Detect which cell encompasses the target text, then output its (X, Y) center coordinate. 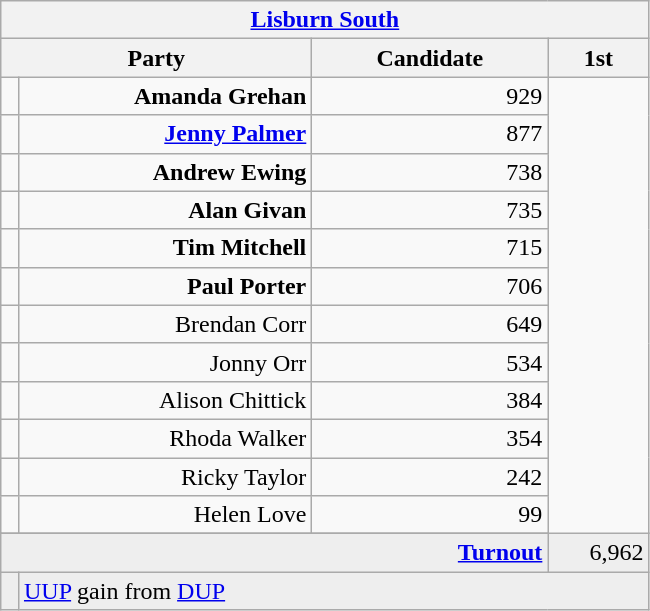
Rhoda Walker (164, 438)
384 (430, 400)
735 (430, 210)
Alison Chittick (164, 400)
1st (598, 58)
877 (430, 134)
Jonny Orr (164, 362)
Turnout (274, 553)
Helen Love (164, 515)
354 (430, 438)
715 (430, 248)
Andrew Ewing (164, 172)
534 (430, 362)
Jenny Palmer (164, 134)
929 (430, 96)
242 (430, 477)
99 (430, 515)
706 (430, 286)
738 (430, 172)
UUP gain from DUP (333, 591)
Candidate (430, 58)
Lisburn South (325, 20)
Tim Mitchell (164, 248)
Paul Porter (164, 286)
Amanda Grehan (164, 96)
6,962 (598, 553)
Brendan Corr (164, 324)
649 (430, 324)
Party (156, 58)
Ricky Taylor (164, 477)
Alan Givan (164, 210)
